From the cell containing the given text, extract its center point as (x, y) coordinate. 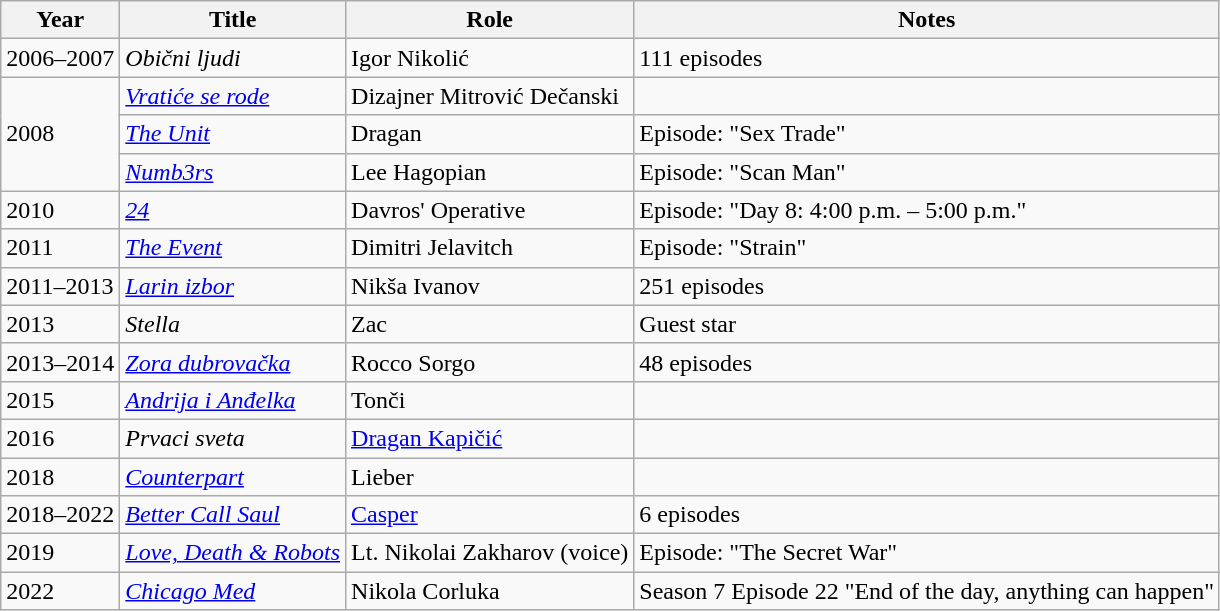
Larin izbor (233, 286)
Year (60, 20)
Prvaci sveta (233, 438)
Dragan Kapičić (490, 438)
2019 (60, 553)
Love, Death & Robots (233, 553)
Numb3rs (233, 172)
The Unit (233, 134)
Casper (490, 515)
Episode: "Scan Man" (927, 172)
Zora dubrovačka (233, 362)
The Event (233, 248)
Andrija i Anđelka (233, 400)
Obični ljudi (233, 58)
2011–2013 (60, 286)
48 episodes (927, 362)
Episode: "Strain" (927, 248)
2018 (60, 477)
Role (490, 20)
2006–2007 (60, 58)
Lee Hagopian (490, 172)
2011 (60, 248)
Zac (490, 324)
Davros' Operative (490, 210)
Lt. Nikolai Zakharov (voice) (490, 553)
Title (233, 20)
2015 (60, 400)
Dragan (490, 134)
Guest star (927, 324)
Better Call Saul (233, 515)
Chicago Med (233, 591)
2013–2014 (60, 362)
2010 (60, 210)
Nikša Ivanov (490, 286)
Rocco Sorgo (490, 362)
24 (233, 210)
Season 7 Episode 22 "End of the day, anything can happen" (927, 591)
251 episodes (927, 286)
Tonči (490, 400)
2016 (60, 438)
Episode: "The Secret War" (927, 553)
2018–2022 (60, 515)
Stella (233, 324)
Notes (927, 20)
Nikola Corluka (490, 591)
Counterpart (233, 477)
Lieber (490, 477)
Episode: "Day 8: 4:00 p.m. – 5:00 p.m." (927, 210)
2008 (60, 134)
2013 (60, 324)
111 episodes (927, 58)
2022 (60, 591)
Vratiće se rode (233, 96)
Dimitri Jelavitch (490, 248)
Episode: "Sex Trade" (927, 134)
6 episodes (927, 515)
Igor Nikolić (490, 58)
Dizajner Mitrović Dečanski (490, 96)
